From the cell containing the given text, extract its center point as (x, y) coordinate. 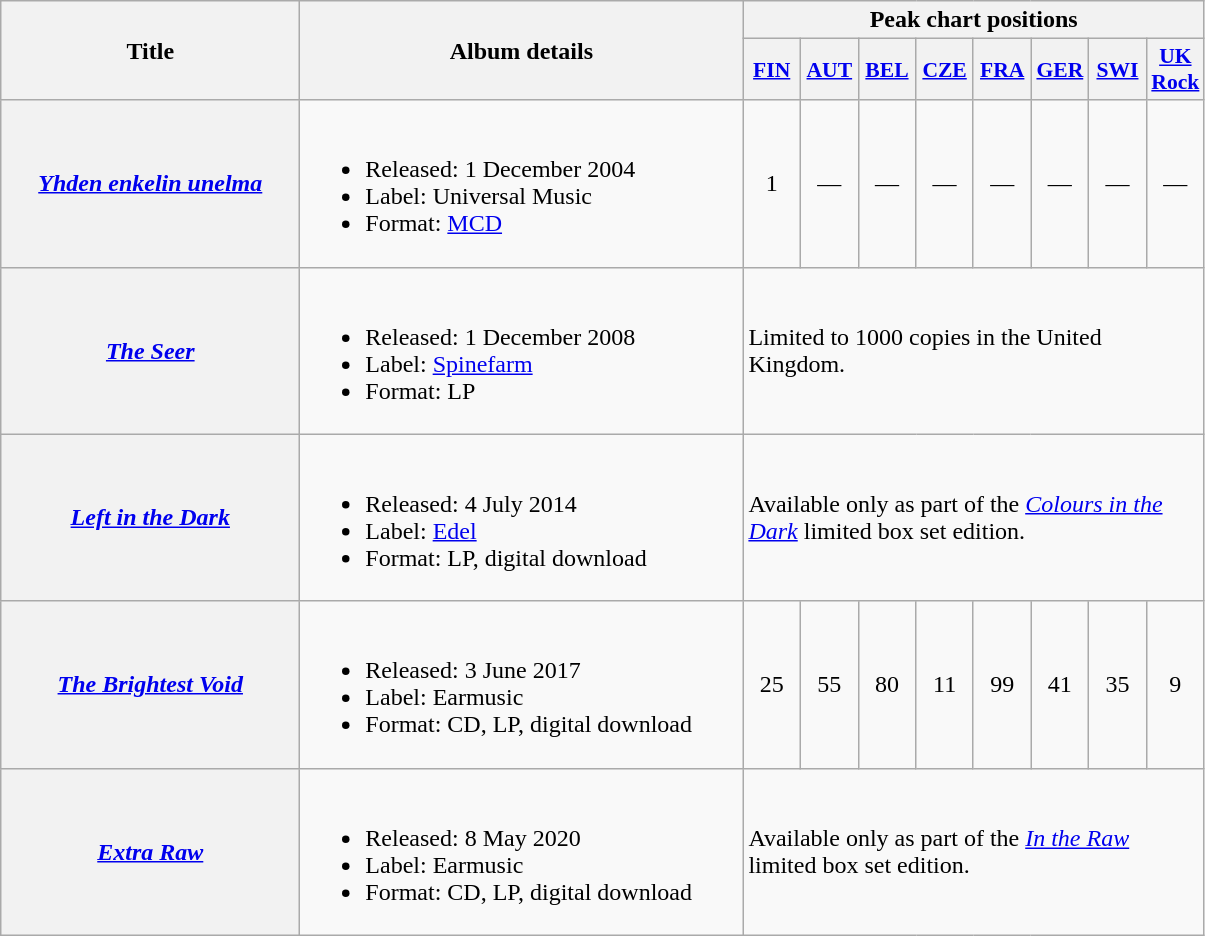
Released: 1 December 2008Label: SpinefarmFormat: LP (522, 350)
55 (830, 684)
FIN (772, 70)
UK Rock (1175, 70)
Available only as part of the In the Raw limited box set edition. (974, 852)
Title (150, 50)
35 (1118, 684)
The Seer (150, 350)
Available only as part of the Colours in the Dark limited box set edition. (974, 518)
BEL (887, 70)
Extra Raw (150, 852)
Released: 4 July 2014Label: EdelFormat: LP, digital download (522, 518)
Released: 8 May 2020Label: EarmusicFormat: CD, LP, digital download (522, 852)
Album details (522, 50)
25 (772, 684)
1 (772, 184)
41 (1060, 684)
11 (945, 684)
99 (1002, 684)
AUT (830, 70)
FRA (1002, 70)
Left in the Dark (150, 518)
The Brightest Void (150, 684)
Limited to 1000 copies in the United Kingdom. (974, 350)
Released: 3 June 2017Label: EarmusicFormat: CD, LP, digital download (522, 684)
Released: 1 December 2004Label: Universal MusicFormat: MCD (522, 184)
CZE (945, 70)
Yhden enkelin unelma (150, 184)
9 (1175, 684)
SWI (1118, 70)
80 (887, 684)
GER (1060, 70)
Peak chart positions (974, 20)
